Detect which cell encompasses the target text, then output its [x, y] center coordinate. 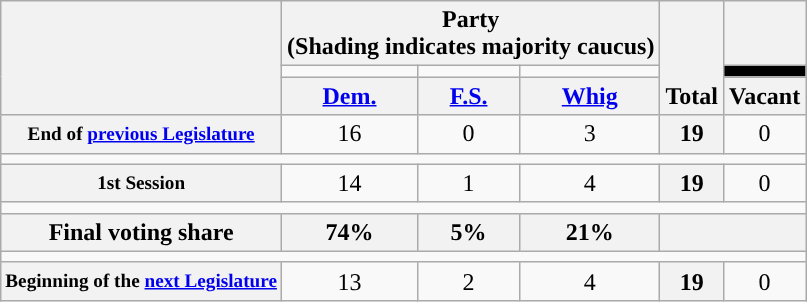
F.S. [468, 96]
Whig [590, 96]
21% [590, 232]
1 [468, 183]
2 [468, 281]
End of previous Legislature [142, 134]
Dem. [350, 96]
14 [350, 183]
16 [350, 134]
3 [590, 134]
13 [350, 281]
Total [692, 58]
5% [468, 232]
Final voting share [142, 232]
Party (Shading indicates majority caucus) [471, 34]
Beginning of the next Legislature [142, 281]
Vacant [764, 96]
74% [350, 232]
1st Session [142, 183]
